Output the [x, y] coordinate of the center of the cell containing the given text.  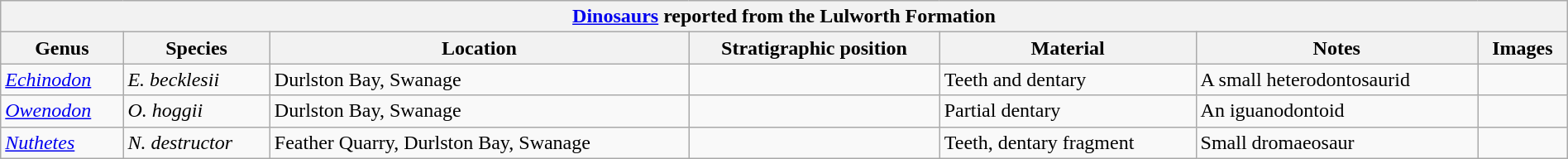
Teeth, dentary fragment [1068, 142]
Notes [1336, 48]
Location [479, 48]
N. destructor [197, 142]
O. hoggii [197, 111]
Feather Quarry, Durlston Bay, Swanage [479, 142]
E. becklesii [197, 79]
Owenodon [62, 111]
Nuthetes [62, 142]
Stratigraphic position [815, 48]
An iguanodontoid [1336, 111]
Genus [62, 48]
A small heterodontosaurid [1336, 79]
Dinosaurs reported from the Lulworth Formation [784, 17]
Teeth and dentary [1068, 79]
Material [1068, 48]
Small dromaeosaur [1336, 142]
Partial dentary [1068, 111]
Images [1522, 48]
Echinodon [62, 79]
Species [197, 48]
